Return (x, y) of the center of cell containing provided text 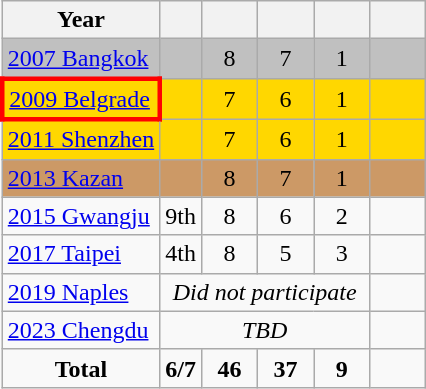
2019 Naples (80, 292)
3 (342, 254)
Year (80, 20)
46 (229, 368)
2023 Chengdu (80, 330)
9 (342, 368)
Did not participate (265, 292)
4th (181, 254)
9th (181, 216)
5 (286, 254)
2011 Shenzhen (80, 139)
Total (80, 368)
2015 Gwangju (80, 216)
2017 Taipei (80, 254)
2009 Belgrade (80, 98)
2007 Bangkok (80, 59)
2013 Kazan (80, 178)
TBD (265, 330)
2 (342, 216)
6/7 (181, 368)
37 (286, 368)
